From the cell containing the given text, extract its center point as [X, Y] coordinate. 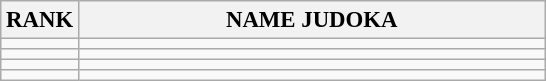
RANK [40, 20]
NAME JUDOKA [312, 20]
